Return [X, Y] of the center of cell containing provided text 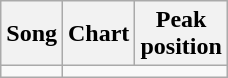
Peakposition [181, 34]
Song [32, 34]
Chart [99, 34]
